From the cell containing the given text, extract its center point as (x, y) coordinate. 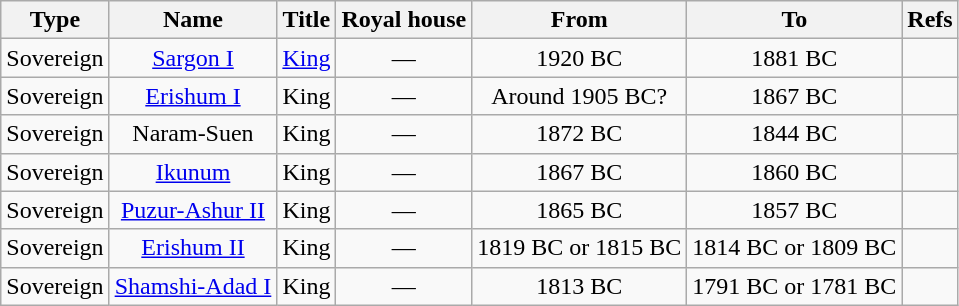
To (794, 20)
Erishum I (193, 96)
Sargon I (193, 58)
1881 BC (794, 58)
Type (55, 20)
1819 BC or 1815 BC (580, 248)
1844 BC (794, 134)
1791 BC or 1781 BC (794, 286)
Name (193, 20)
Title (306, 20)
1857 BC (794, 210)
Erishum II (193, 248)
Royal house (404, 20)
Around 1905 BC? (580, 96)
Shamshi-Adad I (193, 286)
1860 BC (794, 172)
Ikunum (193, 172)
Puzur-Ashur II (193, 210)
Naram-Suen (193, 134)
1872 BC (580, 134)
From (580, 20)
1813 BC (580, 286)
1814 BC or 1809 BC (794, 248)
1920 BC (580, 58)
Refs (930, 20)
1865 BC (580, 210)
